Return the (X, Y) coordinate for the center point of the cell that contains the specified text.  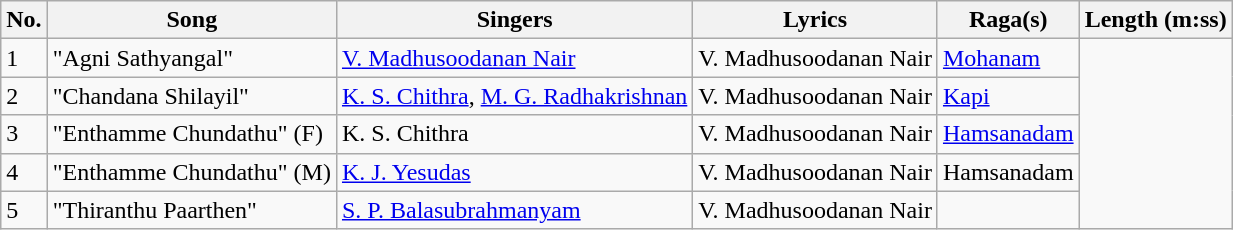
"Chandana Shilayil" (192, 96)
Length (m:ss) (1156, 20)
Singers (514, 20)
"Thiranthu Paarthen" (192, 210)
Raga(s) (1008, 20)
3 (24, 134)
K. S. Chithra, M. G. Radhakrishnan (514, 96)
Lyrics (816, 20)
2 (24, 96)
"Enthamme Chundathu" (F) (192, 134)
K. S. Chithra (514, 134)
S. P. Balasubrahmanyam (514, 210)
1 (24, 58)
5 (24, 210)
"Agni Sathyangal" (192, 58)
Mohanam (1008, 58)
Kapi (1008, 96)
Song (192, 20)
4 (24, 172)
K. J. Yesudas (514, 172)
No. (24, 20)
"Enthamme Chundathu" (M) (192, 172)
